Capture the cell that displays the provided text and extract its [X, Y] central coordinate. 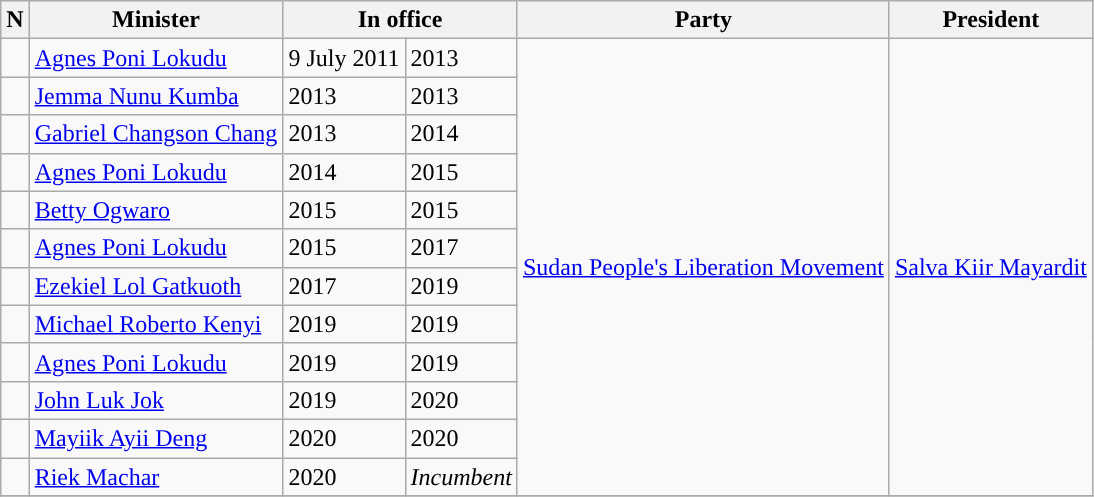
9 July 2011 [344, 58]
Riek Machar [156, 477]
Ezekiel Lol Gatkuoth [156, 286]
Incumbent [461, 477]
President [990, 20]
Michael Roberto Kenyi [156, 324]
Gabriel Changson Chang [156, 134]
Minister [156, 20]
In office [400, 20]
Betty Ogwaro [156, 210]
N [15, 20]
Mayiik Ayii Deng [156, 438]
Salva Kiir Mayardit [990, 268]
Jemma Nunu Kumba [156, 96]
Sudan People's Liberation Movement [703, 268]
Party [703, 20]
John Luk Jok [156, 400]
